Find where the given text appears and provide that cell's center as (x, y) coordinate. 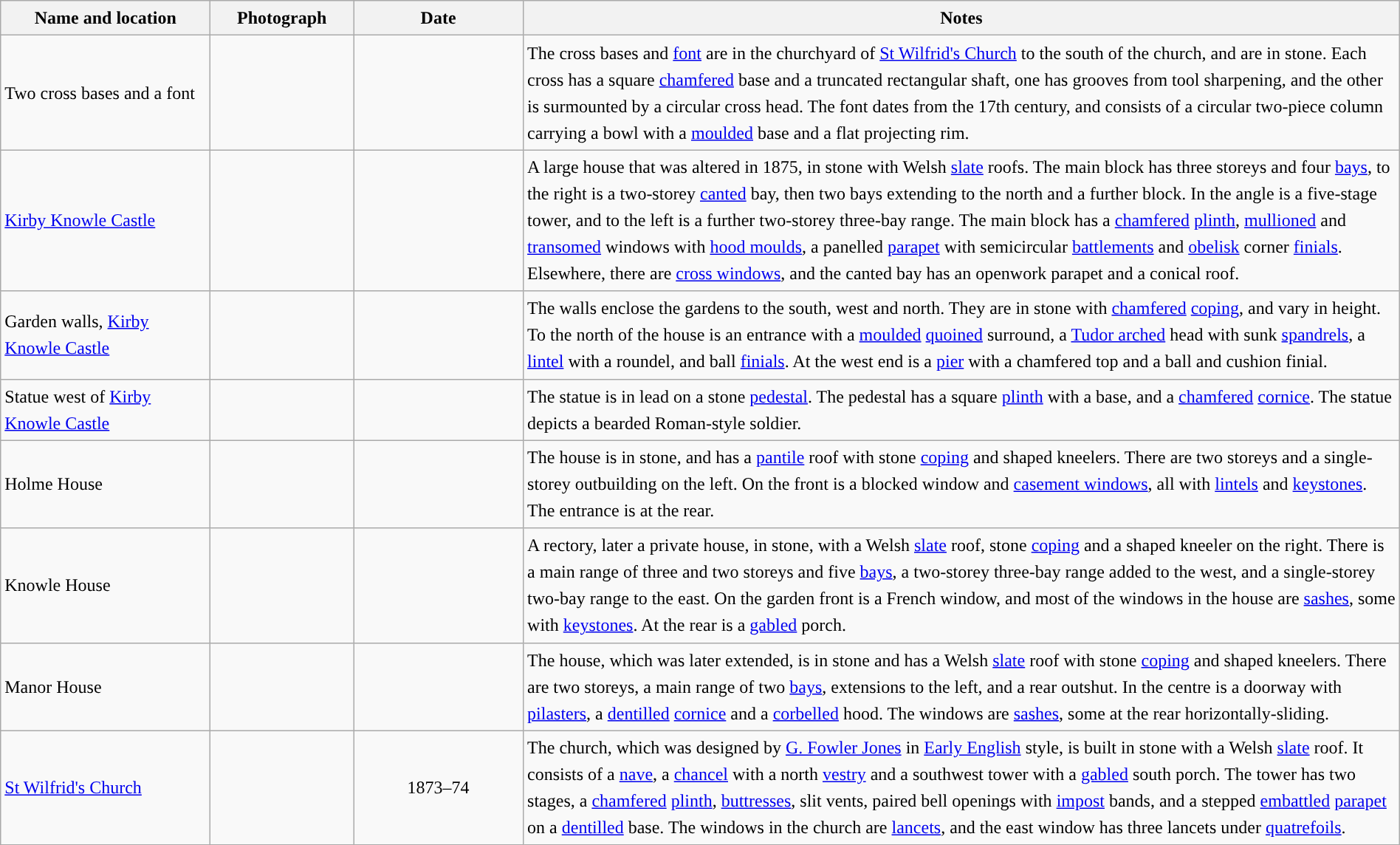
Date (439, 18)
Manor House (106, 687)
Holme House (106, 485)
Kirby Knowle Castle (106, 220)
Garden walls, Kirby Knowle Castle (106, 335)
Name and location (106, 18)
Photograph (282, 18)
Notes (961, 18)
Statue west of Kirby Knowle Castle (106, 409)
Knowle House (106, 585)
St Wilfrid's Church (106, 787)
1873–74 (439, 787)
Two cross bases and a font (106, 93)
